Pinpoint the cell where the given text exists, returning its (x, y) midpoint coordinate. 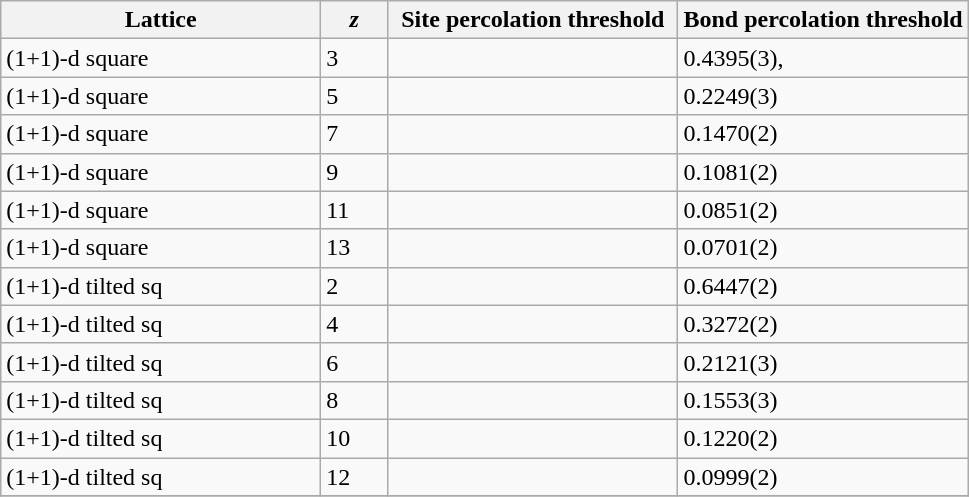
0.2249(3) (823, 96)
0.6447(2) (823, 286)
8 (354, 400)
6 (354, 362)
12 (354, 477)
Bond percolation threshold (823, 20)
0.1081(2) (823, 172)
Lattice (161, 20)
2 (354, 286)
9 (354, 172)
13 (354, 248)
Site percolation threshold (533, 20)
0.1470(2) (823, 134)
0.2121(3) (823, 362)
0.0851(2) (823, 210)
11 (354, 210)
0.0999(2) (823, 477)
0.0701(2) (823, 248)
10 (354, 438)
0.1220(2) (823, 438)
0.4395(3), (823, 58)
5 (354, 96)
0.1553(3) (823, 400)
3 (354, 58)
4 (354, 324)
7 (354, 134)
z (354, 20)
0.3272(2) (823, 324)
